For the text-containing cell, return its midpoint in (X, Y) coordinate format. 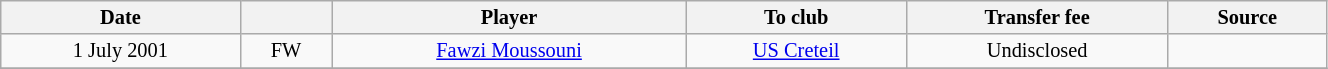
Transfer fee (1037, 17)
FW (286, 51)
Player (509, 17)
1 July 2001 (120, 51)
To club (796, 17)
Source (1247, 17)
Fawzi Moussouni (509, 51)
Date (120, 17)
US Creteil (796, 51)
Undisclosed (1037, 51)
